Extract the [X, Y] coordinate from the center of the cell holding the provided text.  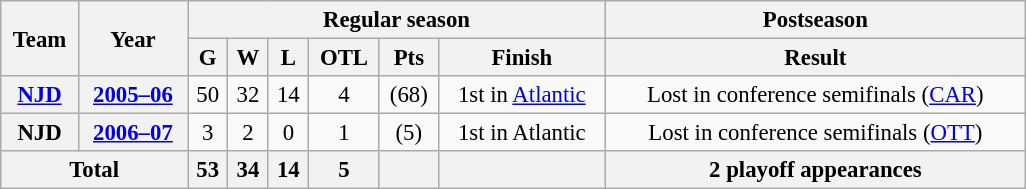
32 [248, 95]
Regular season [397, 20]
Pts [408, 58]
34 [248, 170]
OTL [344, 58]
Total [94, 170]
G [208, 58]
5 [344, 170]
4 [344, 95]
Finish [522, 58]
Lost in conference semifinals (CAR) [815, 95]
L [288, 58]
Team [40, 38]
(68) [408, 95]
2005–06 [132, 95]
2 playoff appearances [815, 170]
Lost in conference semifinals (OTT) [815, 133]
Year [132, 38]
2006–07 [132, 133]
53 [208, 170]
2 [248, 133]
Result [815, 58]
3 [208, 133]
1 [344, 133]
W [248, 58]
Postseason [815, 20]
50 [208, 95]
0 [288, 133]
(5) [408, 133]
